Scan for the cell matching the given text and deliver its [x, y] coordinate at center. 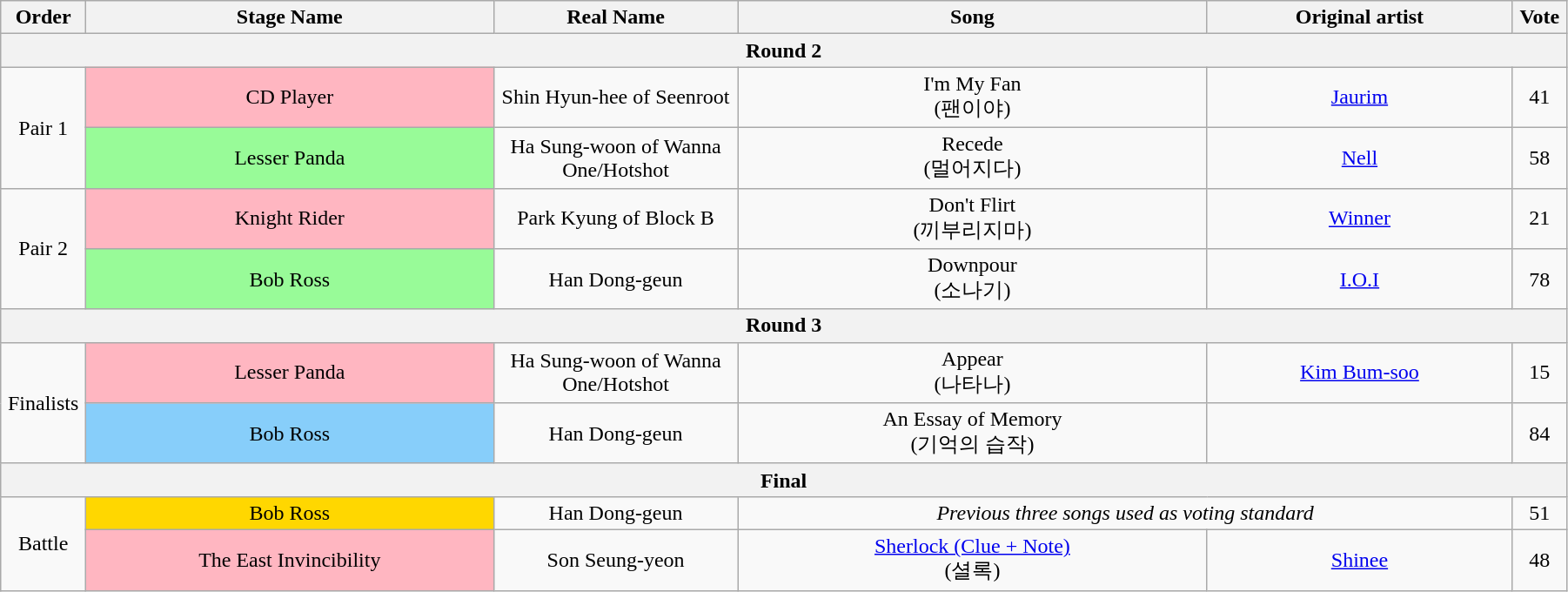
21 [1539, 219]
48 [1539, 560]
Stage Name [290, 17]
Pair 1 [44, 127]
I'm My Fan(팬이야) [973, 98]
Knight Rider [290, 219]
Son Seung-yeon [616, 560]
Vote [1539, 17]
Original artist [1359, 17]
84 [1539, 434]
CD Player [290, 98]
Order [44, 17]
15 [1539, 373]
Downpour(소나기) [973, 279]
Recede(멀어지다) [973, 158]
Winner [1359, 219]
Sherlock (Clue + Note)(셜록) [973, 560]
Shinee [1359, 560]
Appear(나타나) [973, 373]
Shin Hyun-hee of Seenroot [616, 98]
Pair 2 [44, 249]
Kim Bum-soo [1359, 373]
The East Invincibility [290, 560]
Don't Flirt(끼부리지마) [973, 219]
Nell [1359, 158]
78 [1539, 279]
Previous three songs used as voting standard [1125, 513]
Final [784, 480]
51 [1539, 513]
Jaurim [1359, 98]
Finalists [44, 402]
Park Kyung of Block B [616, 219]
Round 2 [784, 50]
Real Name [616, 17]
41 [1539, 98]
Battle [44, 543]
I.O.I [1359, 279]
Song [973, 17]
Round 3 [784, 326]
58 [1539, 158]
An Essay of Memory(기억의 습작) [973, 434]
